Search for the cell housing the specified text and yield its (x, y) center coordinate. 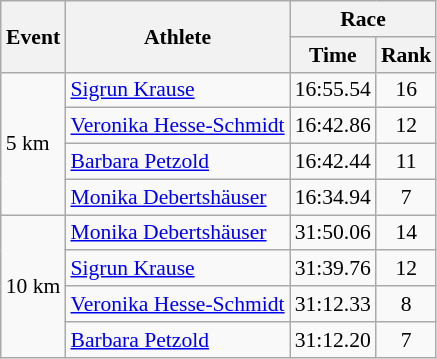
16:42.44 (333, 162)
16:34.94 (333, 197)
Rank (406, 55)
5 km (34, 143)
16:42.86 (333, 126)
Athlete (177, 36)
14 (406, 233)
31:50.06 (333, 233)
31:12.20 (333, 340)
31:12.33 (333, 304)
16:55.54 (333, 90)
16 (406, 90)
Event (34, 36)
Race (364, 19)
11 (406, 162)
Time (333, 55)
31:39.76 (333, 269)
8 (406, 304)
10 km (34, 286)
